Find where the given text appears and provide that cell's center as [x, y] coordinate. 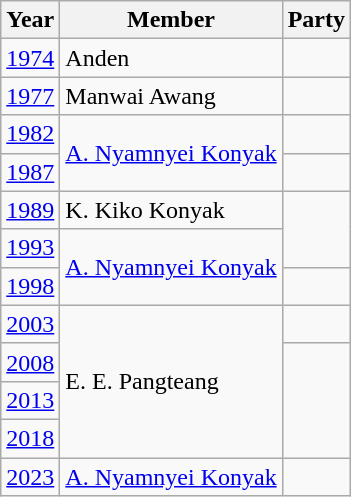
1982 [30, 134]
2008 [30, 362]
1989 [30, 210]
E. E. Pangteang [171, 381]
Year [30, 20]
K. Kiko Konyak [171, 210]
2013 [30, 400]
Member [171, 20]
1998 [30, 286]
1974 [30, 58]
1993 [30, 248]
Party [316, 20]
1987 [30, 172]
1977 [30, 96]
2018 [30, 438]
2023 [30, 477]
Anden [171, 58]
Manwai Awang [171, 96]
2003 [30, 324]
